Scan for the cell matching the given text and deliver its (x, y) coordinate at center. 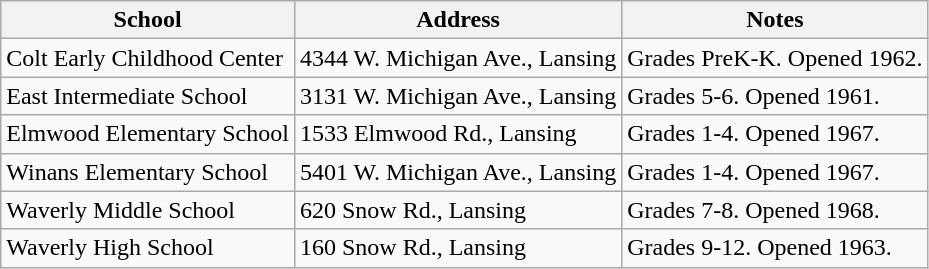
Grades 7-8. Opened 1968. (775, 210)
3131 W. Michigan Ave., Lansing (458, 96)
Colt Early Childhood Center (148, 58)
4344 W. Michigan Ave., Lansing (458, 58)
Grades 9-12. Opened 1963. (775, 248)
School (148, 20)
Grades 5-6. Opened 1961. (775, 96)
160 Snow Rd., Lansing (458, 248)
Winans Elementary School (148, 172)
Notes (775, 20)
5401 W. Michigan Ave., Lansing (458, 172)
Elmwood Elementary School (148, 134)
Waverly Middle School (148, 210)
Address (458, 20)
Waverly High School (148, 248)
1533 Elmwood Rd., Lansing (458, 134)
Grades PreK-K. Opened 1962. (775, 58)
620 Snow Rd., Lansing (458, 210)
East Intermediate School (148, 96)
